Locate the cell with the specified text and output its (X, Y) center coordinate. 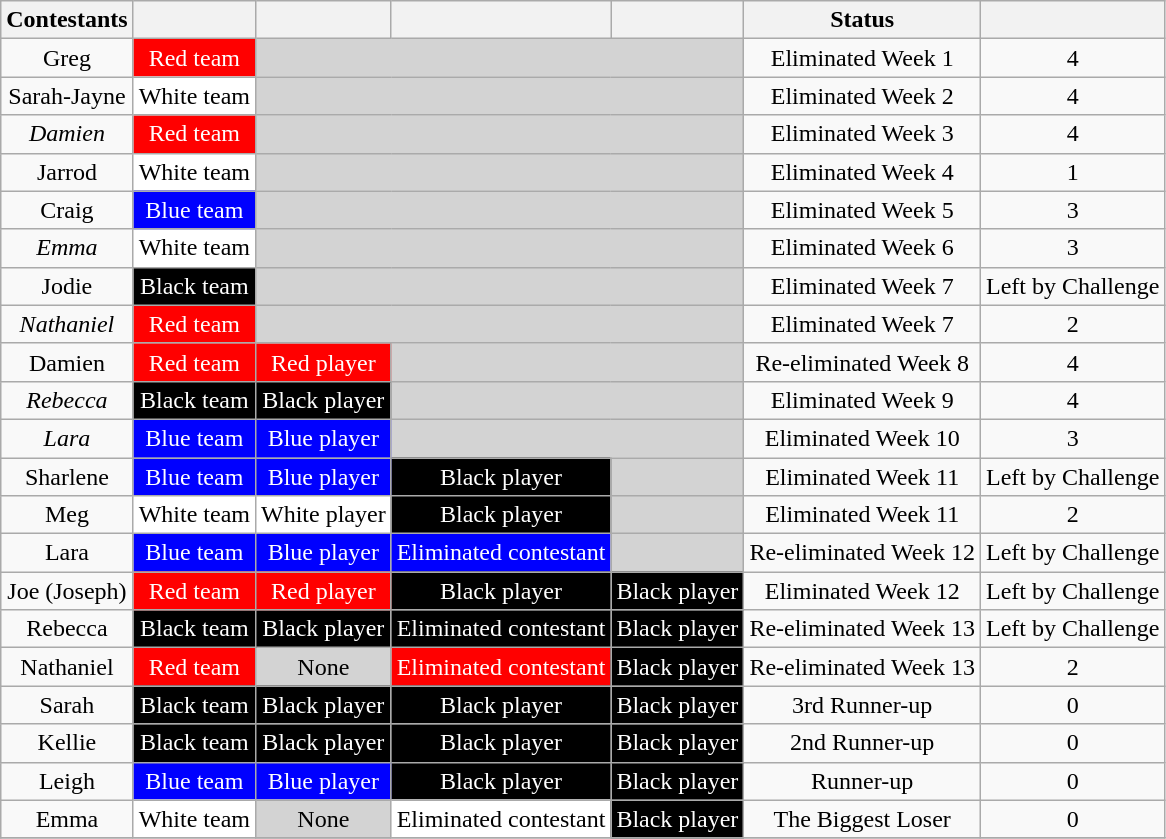
Re-eliminated Week 12 (862, 553)
Eliminated Week 4 (862, 172)
Sarah (67, 705)
Eliminated Week 2 (862, 96)
1 (1072, 172)
Meg (67, 515)
Sarah-Jayne (67, 96)
White player (323, 515)
Joe (Joseph) (67, 591)
Jarrod (67, 172)
Eliminated Week 1 (862, 58)
Eliminated Week 6 (862, 248)
Sharlene (67, 477)
Eliminated Week 10 (862, 438)
Greg (67, 58)
Eliminated Week 3 (862, 134)
Eliminated Week 12 (862, 591)
Kellie (67, 743)
Leigh (67, 781)
Craig (67, 210)
Contestants (67, 20)
The Biggest Loser (862, 819)
Jodie (67, 286)
2nd Runner-up (862, 743)
3rd Runner-up (862, 705)
Runner-up (862, 781)
Eliminated Week 9 (862, 400)
Status (862, 20)
Re-eliminated Week 8 (862, 362)
Eliminated Week 5 (862, 210)
